Detect which cell encompasses the target text, then output its (x, y) center coordinate. 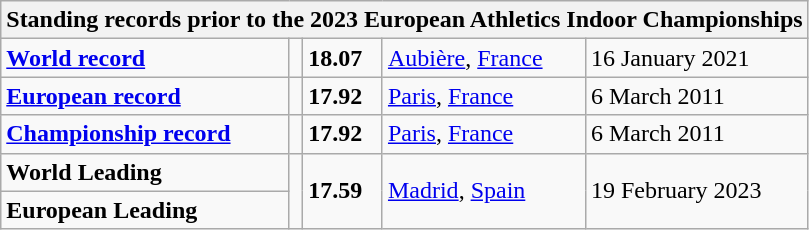
16 January 2021 (696, 58)
World Leading (145, 172)
19 February 2023 (696, 191)
18.07 (343, 58)
European record (145, 96)
Championship record (145, 134)
World record (145, 58)
17.59 (343, 191)
European Leading (145, 210)
Madrid, Spain (484, 191)
Aubière, France (484, 58)
Standing records prior to the 2023 European Athletics Indoor Championships (404, 20)
